Extract the (X, Y) coordinate from the center of the cell holding the provided text.  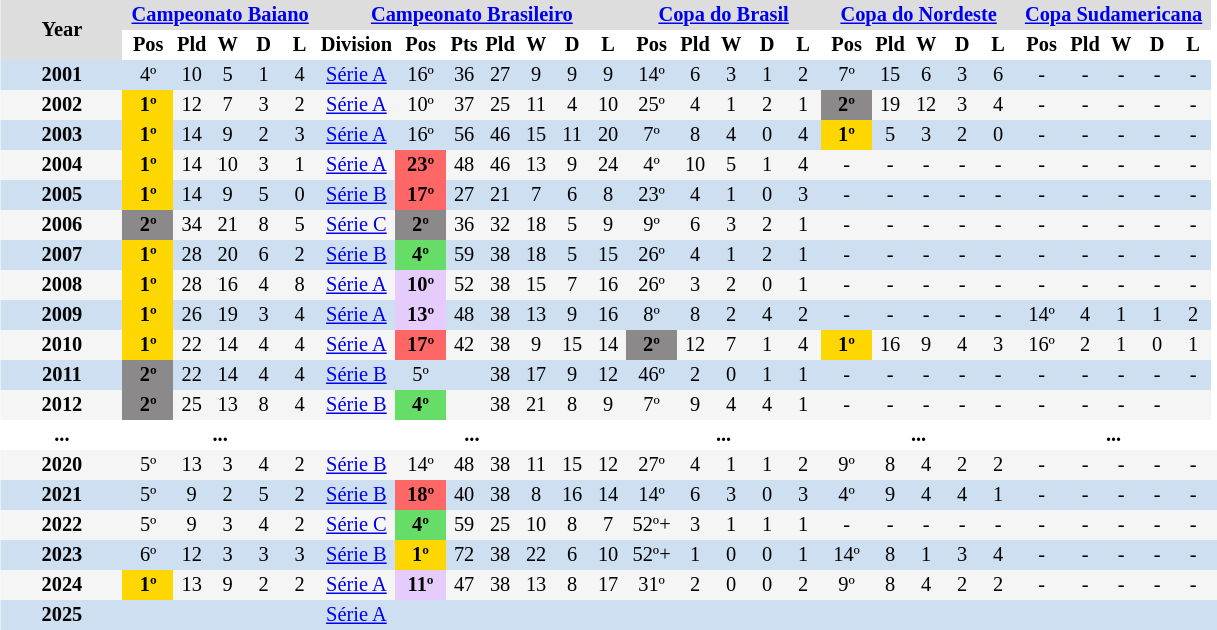
56 (464, 135)
18º (420, 495)
2025 (62, 615)
26 (192, 315)
2022 (62, 525)
2020 (62, 465)
2002 (62, 105)
2008 (62, 285)
2012 (62, 405)
2011 (62, 375)
42 (464, 345)
31º (652, 585)
2007 (62, 255)
2001 (62, 75)
11º (420, 585)
52 (464, 285)
27º (652, 465)
Campeonato Brasileiro (472, 15)
2006 (62, 225)
2024 (62, 585)
2003 (62, 135)
47 (464, 585)
2021 (62, 495)
37 (464, 105)
2009 (62, 315)
2005 (62, 195)
25º (652, 105)
Copa do Nordeste (918, 15)
Copa Sudamericana (1114, 15)
72 (464, 555)
Copa do Brasil (724, 15)
2023 (62, 555)
Year (62, 30)
8º (652, 315)
46º (652, 375)
40 (464, 495)
Campeonato Baiano (220, 15)
34 (192, 225)
6º (148, 555)
13º (420, 315)
Division (356, 45)
2010 (62, 345)
24 (608, 165)
2004 (62, 165)
Pts (464, 45)
32 (500, 225)
